Output the [X, Y] coordinate of the center of the cell containing the given text.  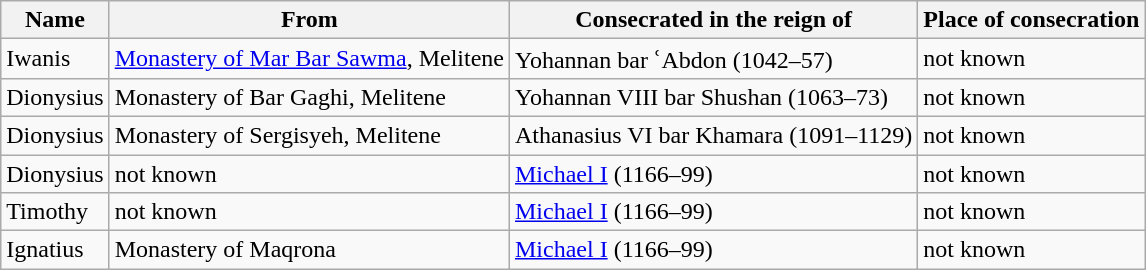
Monastery of Mar Bar Sawma, Melitene [309, 59]
Place of consecration [1032, 20]
Monastery of Bar Gaghi, Melitene [309, 97]
Yohannan bar ʿAbdon (1042–57) [713, 59]
Monastery of Sergisyeh, Melitene [309, 135]
Name [55, 20]
Ignatius [55, 250]
Timothy [55, 212]
Athanasius VI bar Khamara (1091–1129) [713, 135]
From [309, 20]
Monastery of Maqrona [309, 250]
Consecrated in the reign of [713, 20]
Iwanis [55, 59]
Yohannan VIII bar Shushan (1063–73) [713, 97]
